Locate the cell with the specified text and output its (x, y) center coordinate. 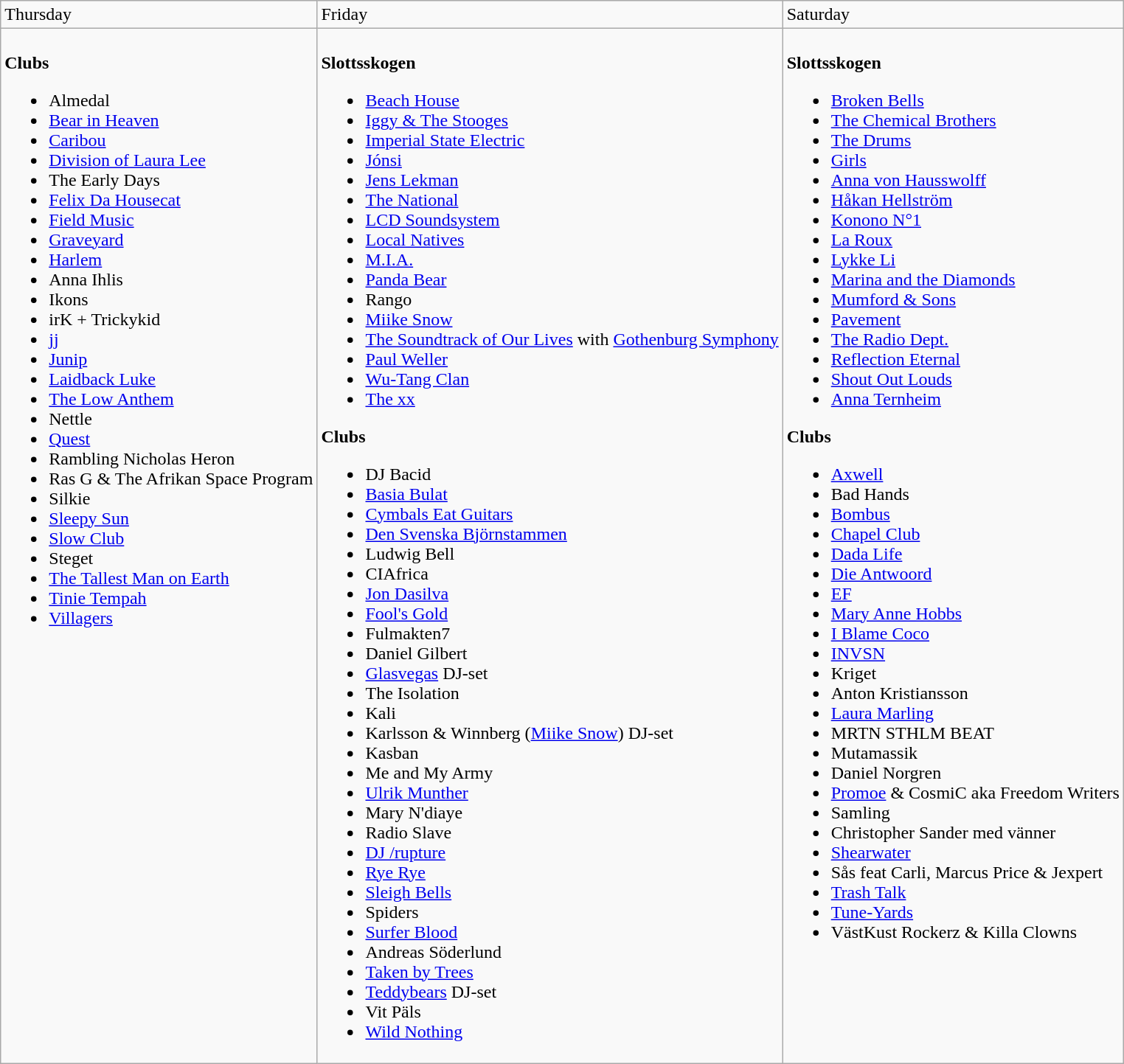
Thursday (159, 15)
Saturday (953, 15)
Friday (550, 15)
